From the cell containing the given text, extract its center point as (X, Y) coordinate. 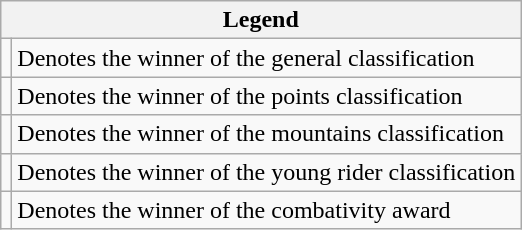
Legend (261, 20)
Denotes the winner of the combativity award (266, 210)
Denotes the winner of the mountains classification (266, 134)
Denotes the winner of the general classification (266, 58)
Denotes the winner of the young rider classification (266, 172)
Denotes the winner of the points classification (266, 96)
